For the text-containing cell, return its midpoint in [x, y] coordinate format. 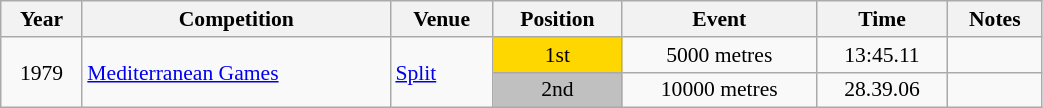
Event [719, 19]
Mediterranean Games [236, 72]
Competition [236, 19]
1st [558, 55]
Venue [441, 19]
13:45.11 [882, 55]
Notes [995, 19]
5000 metres [719, 55]
Time [882, 19]
1979 [42, 72]
Split [441, 72]
2nd [558, 90]
10000 metres [719, 90]
Year [42, 19]
28.39.06 [882, 90]
Position [558, 19]
